Identify which cell holds the provided text, then report its (x, y) central coordinate. 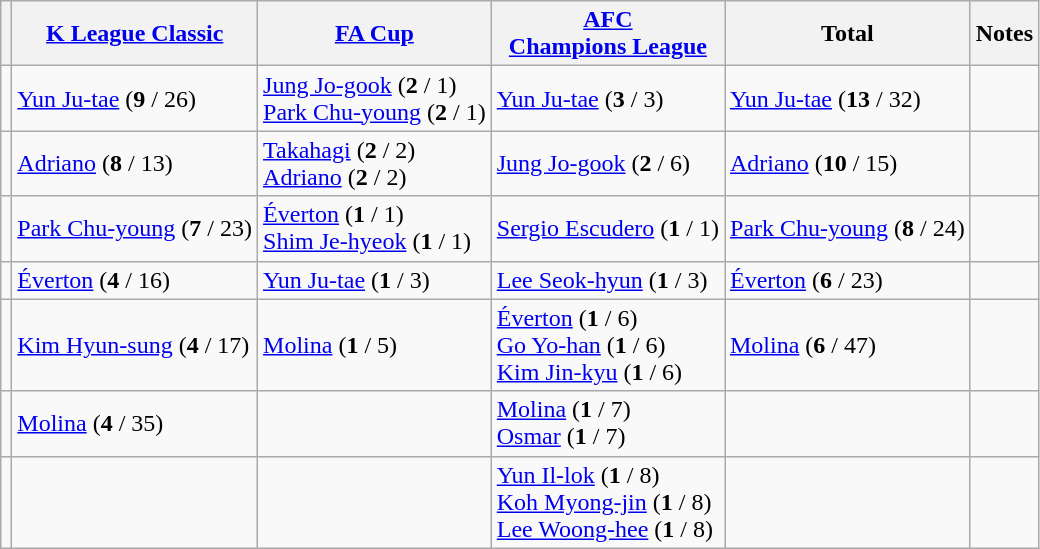
Éverton (1 / 1) Shim Je-hyeok (1 / 1) (375, 228)
Notes (1004, 34)
Kim Hyun-sung (4 / 17) (135, 345)
Molina (1 / 7) Osmar (1 / 7) (608, 424)
AFCChampions League (608, 34)
Yun Ju-tae (9 / 26) (135, 98)
Molina (1 / 5) (375, 345)
Sergio Escudero (1 / 1) (608, 228)
Jung Jo-gook (2 / 6) (608, 164)
Molina (4 / 35) (135, 424)
Total (847, 34)
Éverton (6 / 23) (847, 280)
Éverton (4 / 16) (135, 280)
Yun Il-lok (1 / 8) Koh Myong-jin (1 / 8) Lee Woong-hee (1 / 8) (608, 502)
Molina (6 / 47) (847, 345)
Park Chu-young (8 / 24) (847, 228)
Adriano (8 / 13) (135, 164)
Park Chu-young (7 / 23) (135, 228)
K League Classic (135, 34)
FA Cup (375, 34)
Yun Ju-tae (3 / 3) (608, 98)
Jung Jo-gook (2 / 1) Park Chu-young (2 / 1) (375, 98)
Lee Seok-hyun (1 / 3) (608, 280)
Takahagi (2 / 2) Adriano (2 / 2) (375, 164)
Yun Ju-tae (13 / 32) (847, 98)
Éverton (1 / 6) Go Yo-han (1 / 6) Kim Jin-kyu (1 / 6) (608, 345)
Adriano (10 / 15) (847, 164)
Yun Ju-tae (1 / 3) (375, 280)
